Determine the [X, Y] coordinate at the center of the cell enclosing the given text.  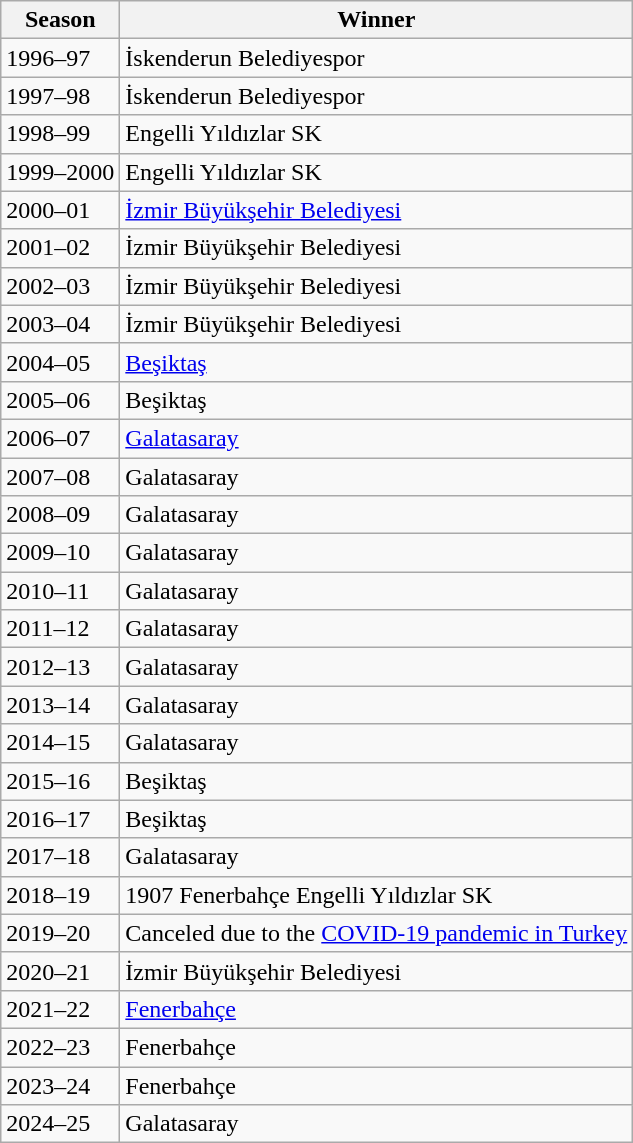
1998–99 [60, 134]
2006–07 [60, 438]
2016–17 [60, 819]
1999–2000 [60, 172]
2003–04 [60, 324]
2020–21 [60, 971]
2021–22 [60, 1009]
2024–25 [60, 1124]
2012–13 [60, 667]
2013–14 [60, 705]
2008–09 [60, 515]
1997–98 [60, 96]
1907 Fenerbahçe Engelli Yıldızlar SK [376, 895]
2002–03 [60, 286]
2019–20 [60, 933]
Canceled due to the COVID-19 pandemic in Turkey [376, 933]
2015–16 [60, 781]
2004–05 [60, 362]
2000–01 [60, 210]
2009–10 [60, 553]
Winner [376, 20]
2022–23 [60, 1047]
2018–19 [60, 895]
1996–97 [60, 58]
2017–18 [60, 857]
2010–11 [60, 591]
2023–24 [60, 1085]
2005–06 [60, 400]
2007–08 [60, 477]
2011–12 [60, 629]
2014–15 [60, 743]
Season [60, 20]
2001–02 [60, 248]
